Capture the cell that displays the provided text and extract its (x, y) central coordinate. 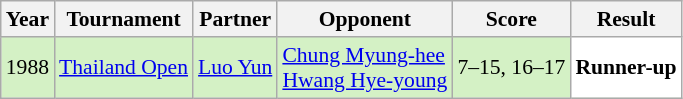
Result (626, 19)
Opponent (364, 19)
7–15, 16–17 (511, 68)
1988 (28, 68)
Thailand Open (124, 68)
Runner-up (626, 68)
Year (28, 19)
Score (511, 19)
Partner (235, 19)
Tournament (124, 19)
Chung Myung-hee Hwang Hye-young (364, 68)
Luo Yun (235, 68)
